Capture the cell that displays the provided text and extract its (x, y) central coordinate. 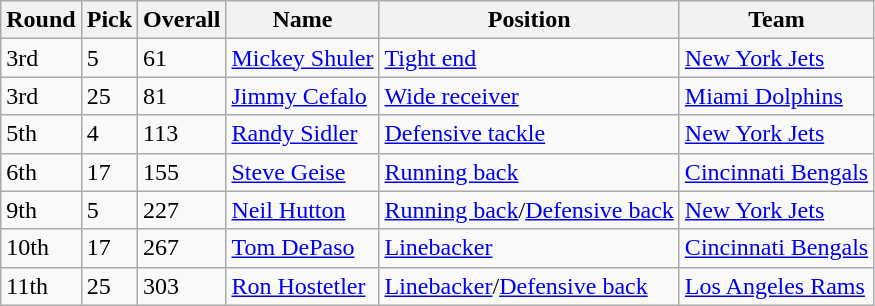
10th (41, 248)
Los Angeles Rams (776, 286)
Linebacker/Defensive back (529, 286)
Overall (182, 20)
Ron Hostetler (302, 286)
Running back (529, 172)
Steve Geise (302, 172)
Name (302, 20)
Linebacker (529, 248)
Randy Sidler (302, 134)
4 (109, 134)
113 (182, 134)
Wide receiver (529, 96)
Pick (109, 20)
Neil Hutton (302, 210)
Team (776, 20)
Miami Dolphins (776, 96)
Tom DePaso (302, 248)
81 (182, 96)
9th (41, 210)
Tight end (529, 58)
227 (182, 210)
Position (529, 20)
267 (182, 248)
155 (182, 172)
11th (41, 286)
Round (41, 20)
Defensive tackle (529, 134)
Running back/Defensive back (529, 210)
61 (182, 58)
303 (182, 286)
Jimmy Cefalo (302, 96)
5th (41, 134)
6th (41, 172)
Mickey Shuler (302, 58)
